Pinpoint the cell where the given text exists, returning its (X, Y) midpoint coordinate. 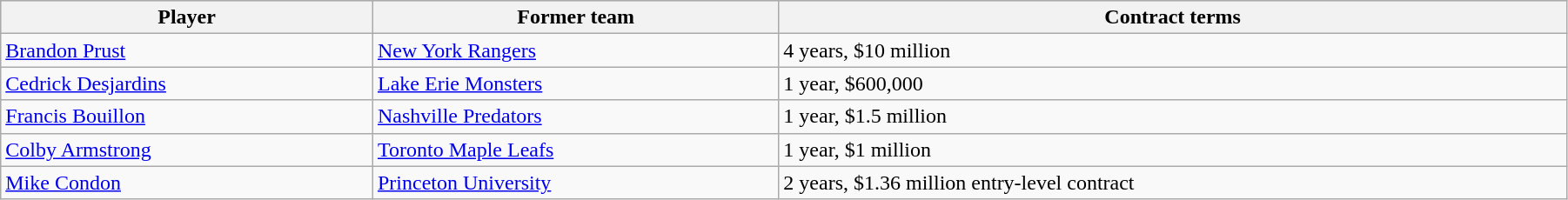
Lake Erie Monsters (575, 83)
Princeton University (575, 183)
New York Rangers (575, 50)
1 year, $600,000 (1173, 83)
Nashville Predators (575, 117)
Toronto Maple Leafs (575, 150)
Colby Armstrong (187, 150)
Former team (575, 17)
1 year, $1.5 million (1173, 117)
Brandon Prust (187, 50)
Contract terms (1173, 17)
Mike Condon (187, 183)
Francis Bouillon (187, 117)
Player (187, 17)
Cedrick Desjardins (187, 83)
2 years, $1.36 million entry-level contract (1173, 183)
1 year, $1 million (1173, 150)
4 years, $10 million (1173, 50)
